From the cell containing the given text, extract its center point as (X, Y) coordinate. 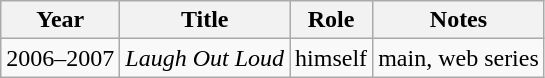
main, web series (459, 58)
2006–2007 (60, 58)
Title (205, 20)
Notes (459, 20)
Laugh Out Loud (205, 58)
Year (60, 20)
Role (332, 20)
himself (332, 58)
